Determine the (X, Y) coordinate at the center of the cell enclosing the given text.  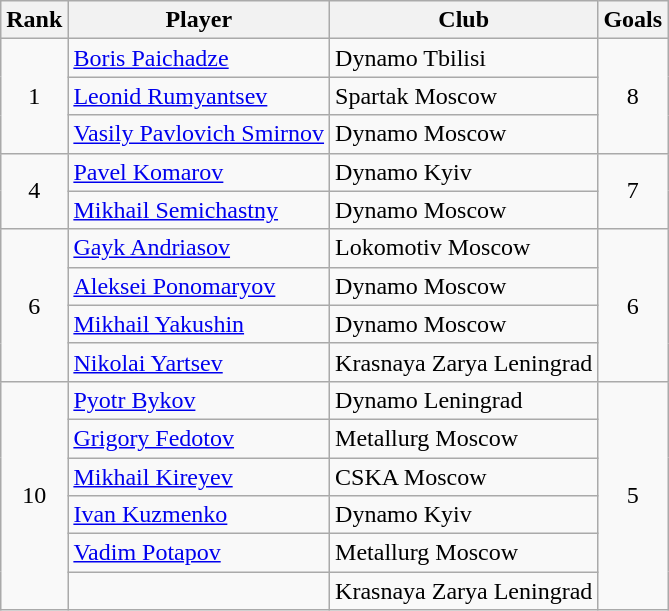
Vasily Pavlovich Smirnov (199, 134)
CSKA Moscow (464, 477)
Club (464, 20)
Pavel Komarov (199, 172)
1 (34, 96)
Mikhail Yakushin (199, 324)
Spartak Moscow (464, 96)
Mikhail Kireyev (199, 477)
4 (34, 191)
Mikhail Semichastny (199, 210)
Dynamo Leningrad (464, 400)
Pyotr Bykov (199, 400)
Grigory Fedotov (199, 438)
Nikolai Yartsev (199, 362)
Lokomotiv Moscow (464, 248)
Leonid Rumyantsev (199, 96)
Gayk Andriasov (199, 248)
Goals (633, 20)
Rank (34, 20)
Vadim Potapov (199, 553)
Ivan Kuzmenko (199, 515)
Aleksei Ponomaryov (199, 286)
Dynamo Tbilisi (464, 58)
5 (633, 495)
7 (633, 191)
Boris Paichadze (199, 58)
Player (199, 20)
8 (633, 96)
10 (34, 495)
